Capture the cell that displays the provided text and extract its [x, y] central coordinate. 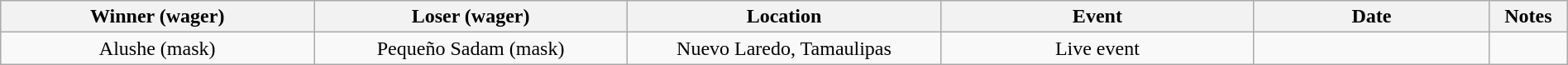
Date [1371, 17]
Nuevo Laredo, Tamaulipas [784, 48]
Winner (wager) [157, 17]
Pequeño Sadam (mask) [471, 48]
Loser (wager) [471, 17]
Notes [1528, 17]
Alushe (mask) [157, 48]
Location [784, 17]
Live event [1097, 48]
Event [1097, 17]
